Find where the given text appears and provide that cell's center as (x, y) coordinate. 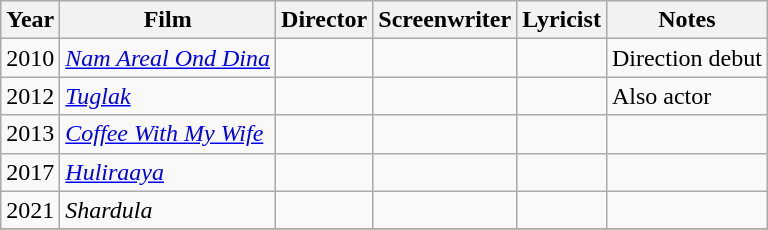
Coffee With My Wife (168, 134)
Also actor (686, 96)
Director (324, 20)
Huliraaya (168, 172)
Shardula (168, 210)
2013 (30, 134)
Notes (686, 20)
2010 (30, 58)
Year (30, 20)
2017 (30, 172)
Screenwriter (445, 20)
Nam Areal Ond Dina (168, 58)
Direction debut (686, 58)
2012 (30, 96)
Lyricist (562, 20)
Tuglak (168, 96)
2021 (30, 210)
Film (168, 20)
